From the cell containing the given text, extract its center point as (X, Y) coordinate. 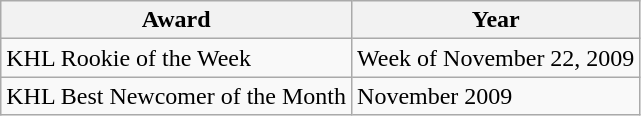
KHL Rookie of the Week (176, 58)
Award (176, 20)
Week of November 22, 2009 (496, 58)
November 2009 (496, 96)
Year (496, 20)
KHL Best Newcomer of the Month (176, 96)
